Return the (x, y) coordinate for the center point of the cell that contains the specified text.  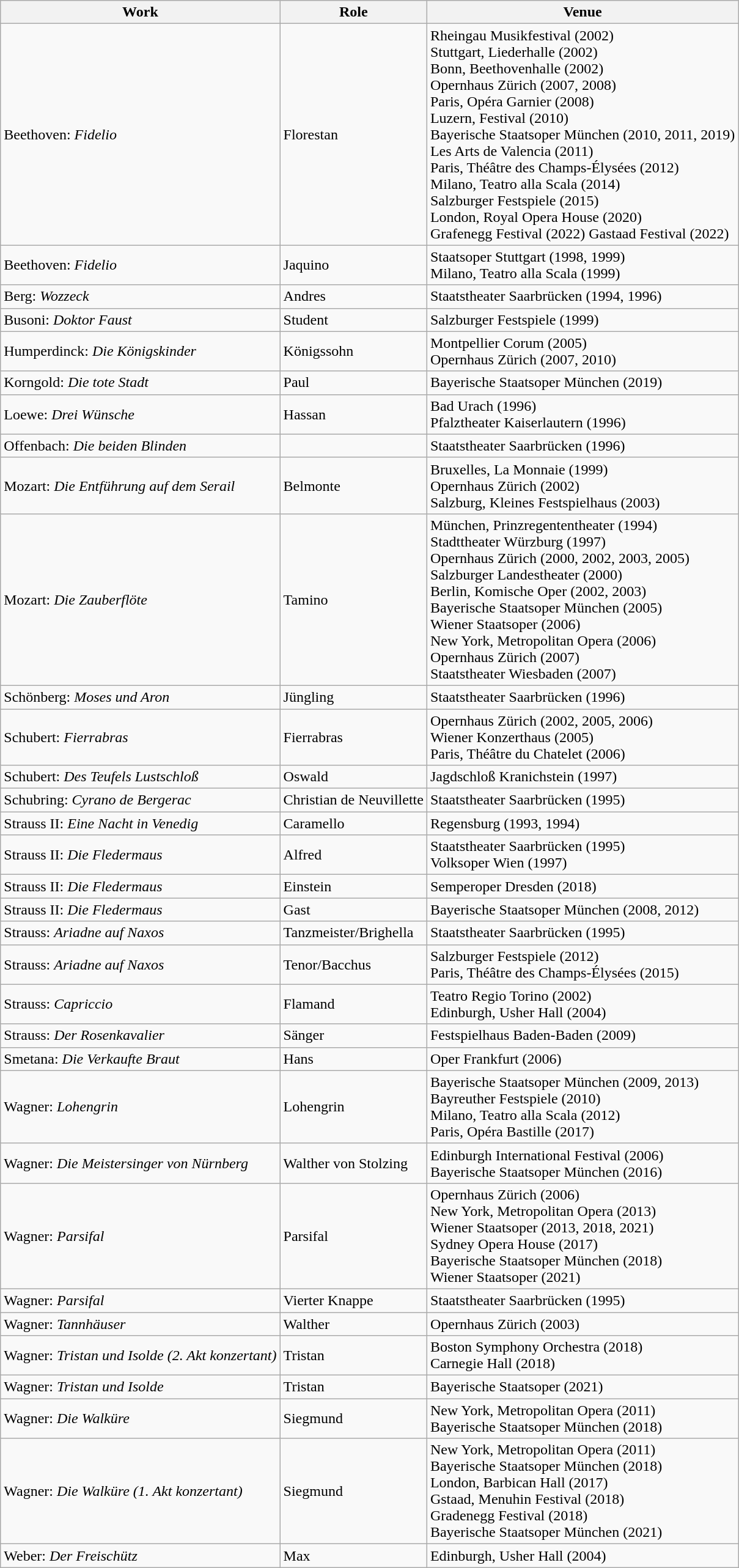
Salzburger Festspiele (2012) Paris, Théâtre des Champs-Élysées (2015) (582, 965)
Festspielhaus Baden-Baden (2009) (582, 1036)
Wagner: Tristan und Isolde (2. Akt konzertant) (141, 1356)
Max (353, 1556)
Wagner: Tannhäuser (141, 1323)
Strauss II: Eine Nacht in Venedig (141, 823)
Wagner: Die Meistersinger von Nürnberg (141, 1163)
Berg: Wozzeck (141, 296)
Salzburger Festspiele (1999) (582, 320)
Tenor/Bacchus (353, 965)
Bayerische Staatsoper München (2008, 2012) (582, 910)
Edinburgh, Usher Hall (2004) (582, 1556)
Boston Symphony Orchestra (2018) Carnegie Hall (2018) (582, 1356)
Teatro Regio Torino (2002) Edinburgh, Usher Hall (2004) (582, 1004)
Belmonte (353, 485)
Regensburg (1993, 1994) (582, 823)
Tamino (353, 599)
Offenbach: Die beiden Blinden (141, 446)
Role (353, 12)
Christian de Neuvillette (353, 800)
Hassan (353, 414)
Staatsoper Stuttgart (1998, 1999) Milano, Teatro alla Scala (1999) (582, 265)
Bayerische Staatsoper (2021) (582, 1387)
Strauss: Der Rosenkavalier (141, 1036)
Schubring: Cyrano de Bergerac (141, 800)
Bad Urach (1996) Pfalztheater Kaiserlautern (1996) (582, 414)
Caramello (353, 823)
Jüngling (353, 697)
Bayerische Staatsoper München (2019) (582, 383)
Venue (582, 12)
Wagner: Die Walküre (1. Akt konzertant) (141, 1492)
Humperdinck: Die Königskinder (141, 351)
Florestan (353, 134)
Smetana: Die Verkaufte Braut (141, 1059)
Wagner: Tristan und Isolde (141, 1387)
Bayerische Staatsoper München (2009, 2013) Bayreuther Festspiele (2010) Milano, Teatro alla Scala (2012) Paris, Opéra Bastille (2017) (582, 1106)
Jaquino (353, 265)
Strauss: Capriccio (141, 1004)
Walther von Stolzing (353, 1163)
Hans (353, 1059)
Staatstheater Saarbrücken (1995) Volksoper Wien (1997) (582, 855)
Mozart: Die Zauberflöte (141, 599)
Semperoper Dresden (2018) (582, 886)
Edinburgh International Festival (2006) Bayerische Staatsoper München (2016) (582, 1163)
Paul (353, 383)
Flamand (353, 1004)
Königssohn (353, 351)
New York, Metropolitan Opera (2011) Bayerische Staatsoper München (2018) (582, 1418)
Work (141, 12)
Busoni: Doktor Faust (141, 320)
Loewe: Drei Wünsche (141, 414)
Andres (353, 296)
Opernhaus Zürich (2003) (582, 1323)
Alfred (353, 855)
Bruxelles, La Monnaie (1999) Opernhaus Zürich (2002) Salzburg, Kleines Festspielhaus (2003) (582, 485)
Student (353, 320)
Vierter Knappe (353, 1300)
Wagner: Die Walküre (141, 1418)
Schubert: Fierrabras (141, 737)
Oper Frankfurt (2006) (582, 1059)
Sänger (353, 1036)
Oswald (353, 777)
Mozart: Die Entführung auf dem Serail (141, 485)
Walther (353, 1323)
Schönberg: Moses und Aron (141, 697)
Staatstheater Saarbrücken (1994, 1996) (582, 296)
Weber: Der Freischütz (141, 1556)
Gast (353, 910)
Tanzmeister/Brighella (353, 933)
Lohengrin (353, 1106)
Schubert: Des Teufels Lustschloß (141, 777)
Einstein (353, 886)
Wagner: Lohengrin (141, 1106)
Fierrabras (353, 737)
Jagdschloß Kranichstein (1997) (582, 777)
Montpellier Corum (2005) Opernhaus Zürich (2007, 2010) (582, 351)
Parsifal (353, 1236)
Korngold: Die tote Stadt (141, 383)
Opernhaus Zürich (2002, 2005, 2006) Wiener Konzerthaus (2005) Paris, Théâtre du Chatelet (2006) (582, 737)
